Pinpoint the cell where the given text exists, returning its (X, Y) midpoint coordinate. 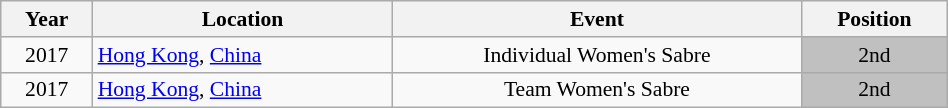
Team Women's Sabre (596, 90)
Event (596, 19)
Position (875, 19)
Year (47, 19)
Location (243, 19)
Individual Women's Sabre (596, 55)
